Capture the cell that displays the provided text and extract its [X, Y] central coordinate. 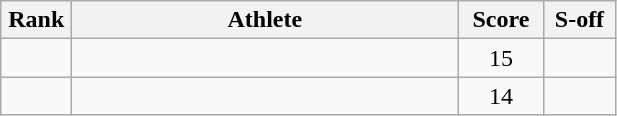
S-off [580, 20]
15 [501, 58]
Athlete [265, 20]
14 [501, 96]
Score [501, 20]
Rank [36, 20]
